Determine the (x, y) coordinate at the center of the cell enclosing the given text.  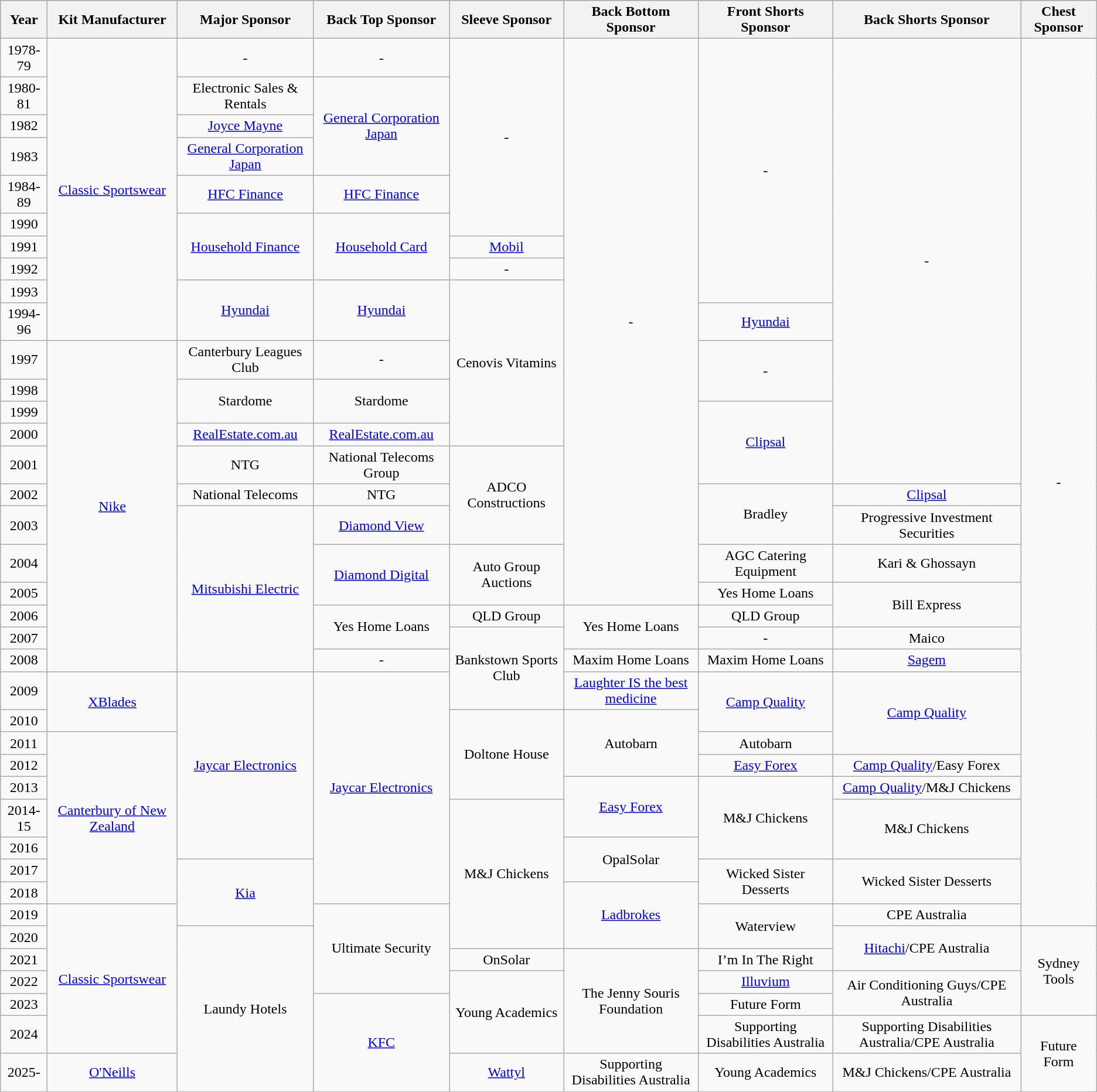
Progressive Investment Securities (926, 525)
2025- (24, 1072)
1994-96 (24, 321)
Camp Quality/Easy Forex (926, 765)
Wattyl (506, 1072)
Diamond Digital (381, 574)
Waterview (765, 926)
2008 (24, 660)
Household Card (381, 247)
The Jenny Souris Foundation (631, 1001)
O'Neills (113, 1072)
Sleeve Sponsor (506, 20)
1980-81 (24, 96)
1993 (24, 291)
Household Finance (245, 247)
Doltone House (506, 754)
2024 (24, 1035)
Laughter IS the best medicine (631, 690)
2007 (24, 638)
2009 (24, 690)
1990 (24, 224)
Nike (113, 506)
OpalSolar (631, 859)
Back Bottom Sponsor (631, 20)
1991 (24, 247)
2005 (24, 593)
XBlades (113, 702)
2018 (24, 893)
Maico (926, 638)
Sagem (926, 660)
1997 (24, 360)
1983 (24, 156)
CPE Australia (926, 915)
Auto Group Auctions (506, 574)
Back Shorts Sponsor (926, 20)
2010 (24, 721)
Hitachi/CPE Australia (926, 948)
2002 (24, 495)
Ladbrokes (631, 915)
Canterbury of New Zealand (113, 818)
Canterbury Leagues Club (245, 360)
Year (24, 20)
2017 (24, 871)
Joyce Mayne (245, 126)
2020 (24, 937)
Kia (245, 893)
2021 (24, 960)
2023 (24, 1004)
Camp Quality/M&J Chickens (926, 787)
2013 (24, 787)
Bankstown Sports Club (506, 668)
OnSolar (506, 960)
2011 (24, 743)
Chest Sponsor (1059, 20)
KFC (381, 1042)
Bradley (765, 514)
Mitsubishi Electric (245, 589)
1998 (24, 390)
2001 (24, 465)
Supporting Disabilities Australia/CPE Australia (926, 1035)
Ultimate Security (381, 948)
Air Conditioning Guys/CPE Australia (926, 993)
Illuvium (765, 982)
2012 (24, 765)
Kit Manufacturer (113, 20)
Bill Express (926, 605)
1982 (24, 126)
Mobil (506, 247)
2006 (24, 616)
I’m In The Right (765, 960)
1978-79 (24, 57)
2019 (24, 915)
Sydney Tools (1059, 971)
Cenovis Vitamins (506, 363)
2016 (24, 848)
Laundy Hotels (245, 1009)
Electronic Sales & Rentals (245, 96)
ADCO Constructions (506, 495)
1984-89 (24, 194)
Front Shorts Sponsor (765, 20)
AGC Catering Equipment (765, 564)
2022 (24, 982)
Back Top Sponsor (381, 20)
National Telecoms Group (381, 465)
2003 (24, 525)
2014-15 (24, 818)
Kari & Ghossayn (926, 564)
1992 (24, 269)
1999 (24, 412)
Diamond View (381, 525)
2004 (24, 564)
M&J Chickens/CPE Australia (926, 1072)
Major Sponsor (245, 20)
National Telecoms (245, 495)
2000 (24, 435)
